Find where the given text appears and provide that cell's center as (x, y) coordinate. 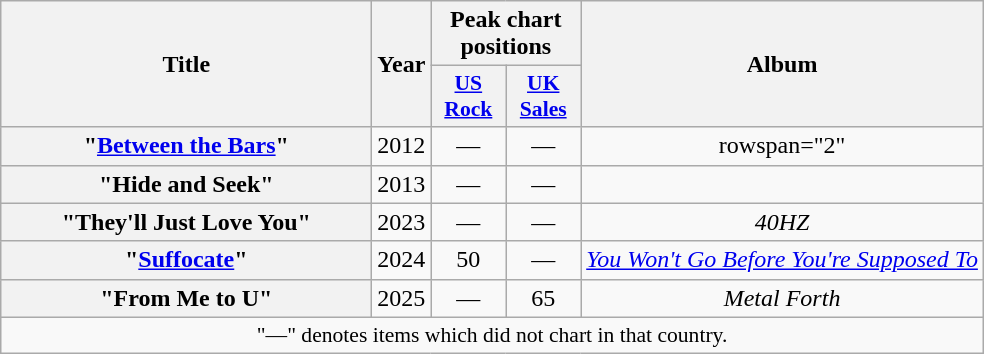
Metal Forth (782, 298)
USRock (468, 96)
Title (186, 64)
65 (544, 298)
"Suffocate" (186, 260)
rowspan="2" (782, 146)
Year (402, 64)
"Between the Bars" (186, 146)
2013 (402, 184)
2012 (402, 146)
2025 (402, 298)
Peak chart positions (506, 34)
You Won't Go Before You're Supposed To (782, 260)
2024 (402, 260)
UKSales (544, 96)
"From Me to U" (186, 298)
40HZ (782, 222)
50 (468, 260)
"They'll Just Love You" (186, 222)
Album (782, 64)
2023 (402, 222)
"—" denotes items which did not chart in that country. (492, 335)
"Hide and Seek" (186, 184)
